Detect which cell encompasses the target text, then output its [X, Y] center coordinate. 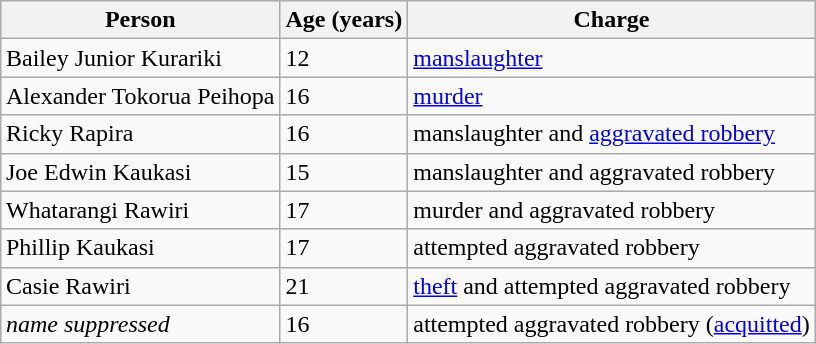
Charge [612, 20]
12 [344, 58]
Whatarangi Rawiri [140, 210]
theft and attempted aggravated robbery [612, 286]
21 [344, 286]
Age (years) [344, 20]
murder [612, 96]
Casie Rawiri [140, 286]
Joe Edwin Kaukasi [140, 172]
attempted aggravated robbery [612, 248]
manslaughter [612, 58]
murder and aggravated robbery [612, 210]
15 [344, 172]
Alexander Tokorua Peihopa [140, 96]
Person [140, 20]
Bailey Junior Kurariki [140, 58]
attempted aggravated robbery (acquitted) [612, 324]
Phillip Kaukasi [140, 248]
name suppressed [140, 324]
Ricky Rapira [140, 134]
